Locate the cell with the specified text and output its (X, Y) center coordinate. 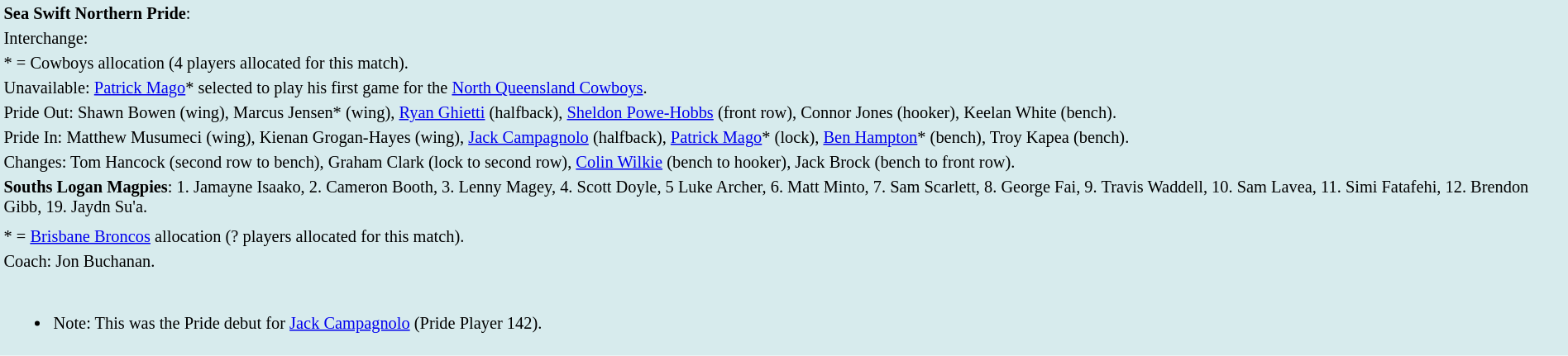
Interchange: (784, 38)
Note: This was the Pride debut for Jack Campagnolo (Pride Player 142). (784, 313)
* = Brisbane Broncos allocation (? players allocated for this match). (784, 236)
Unavailable: Patrick Mago* selected to play his first game for the North Queensland Cowboys. (784, 88)
Changes: Tom Hancock (second row to bench), Graham Clark (lock to second row), Colin Wilkie (bench to hooker), Jack Brock (bench to front row). (784, 162)
Sea Swift Northern Pride: (784, 13)
Coach: Jon Buchanan. (784, 261)
* = Cowboys allocation (4 players allocated for this match). (784, 63)
